Provide the [X, Y] coordinate of the cell's center where the given text is located.  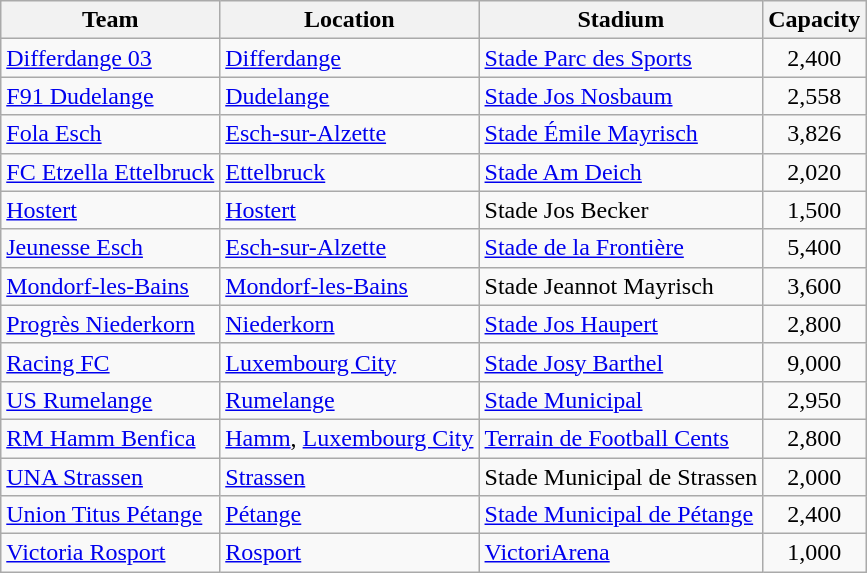
Stade Jos Haupert [621, 324]
RM Hamm Benfica [110, 438]
Stadium [621, 20]
Stade Municipal [621, 400]
Dudelange [350, 96]
Stade Municipal de Strassen [621, 477]
Progrès Niederkorn [110, 324]
Pétange [350, 515]
VictoriArena [621, 553]
Capacity [814, 20]
3,600 [814, 286]
Strassen [350, 477]
2,558 [814, 96]
Stade Jeannot Mayrisch [621, 286]
Ettelbruck [350, 172]
2,020 [814, 172]
2,950 [814, 400]
3,826 [814, 134]
Rumelange [350, 400]
Victoria Rosport [110, 553]
Differdange [350, 58]
US Rumelange [110, 400]
Stade Parc des Sports [621, 58]
Fola Esch [110, 134]
Hamm, Luxembourg City [350, 438]
Stade Josy Barthel [621, 362]
Stade Émile Mayrisch [621, 134]
Jeunesse Esch [110, 248]
Niederkorn [350, 324]
Luxembourg City [350, 362]
9,000 [814, 362]
Differdange 03 [110, 58]
Stade de la Frontière [621, 248]
Terrain de Football Cents [621, 438]
2,000 [814, 477]
1,000 [814, 553]
Team [110, 20]
Stade Am Deich [621, 172]
Stade Jos Nosbaum [621, 96]
UNA Strassen [110, 477]
F91 Dudelange [110, 96]
Stade Municipal de Pétange [621, 515]
Stade Jos Becker [621, 210]
Rosport [350, 553]
Racing FC [110, 362]
5,400 [814, 248]
Union Titus Pétange [110, 515]
Location [350, 20]
1,500 [814, 210]
FC Etzella Ettelbruck [110, 172]
